Pinpoint the cell where the given text exists, returning its (X, Y) midpoint coordinate. 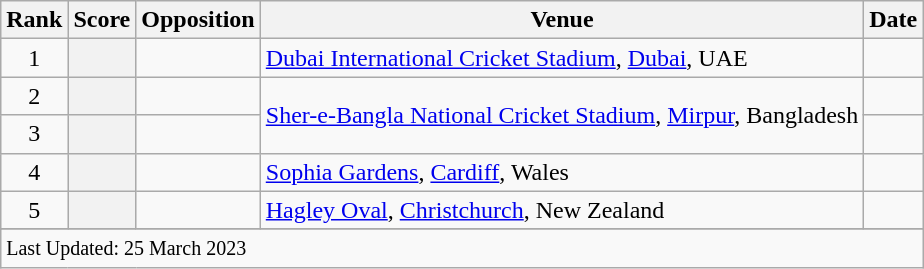
5 (34, 210)
Score (102, 20)
Opposition (198, 20)
1 (34, 58)
2 (34, 96)
Dubai International Cricket Stadium, Dubai, UAE (562, 58)
3 (34, 134)
Hagley Oval, Christchurch, New Zealand (562, 210)
Date (894, 20)
4 (34, 172)
Sophia Gardens, Cardiff, Wales (562, 172)
Sher-e-Bangla National Cricket Stadium, Mirpur, Bangladesh (562, 115)
Rank (34, 20)
Venue (562, 20)
Last Updated: 25 March 2023 (462, 248)
